Detect which cell encompasses the target text, then output its [X, Y] center coordinate. 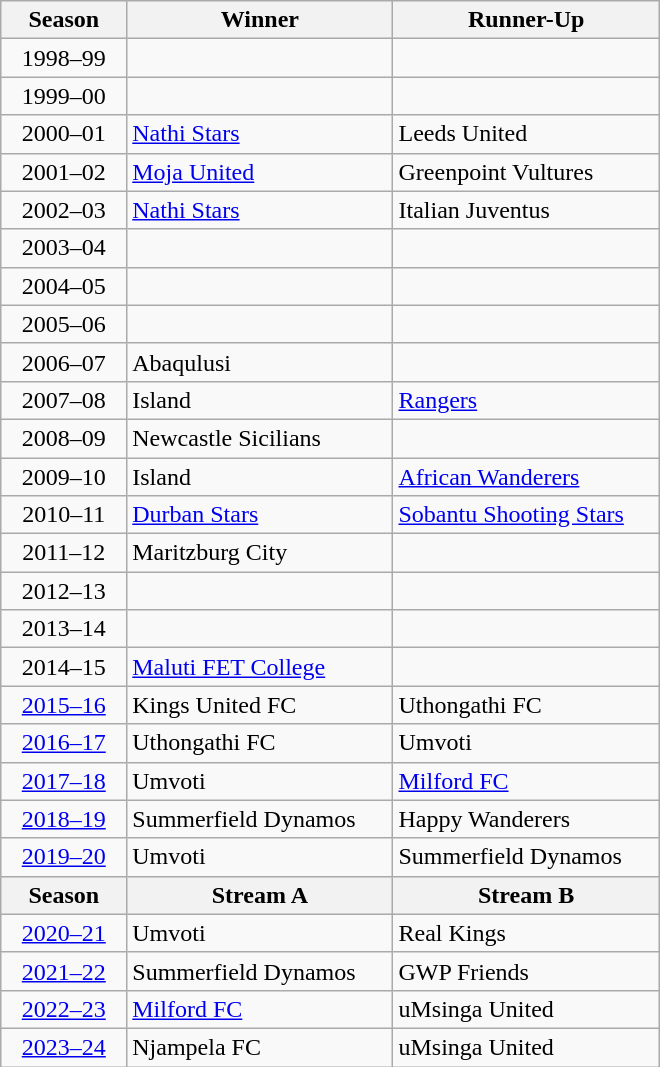
GWP Friends [526, 971]
2004–05 [64, 286]
2006–07 [64, 362]
Njampela FC [260, 1047]
2009–10 [64, 477]
2005–06 [64, 324]
2007–08 [64, 400]
2022–23 [64, 1009]
2003–04 [64, 248]
2002–03 [64, 210]
Happy Wanderers [526, 819]
Greenpoint Vultures [526, 172]
2015–16 [64, 705]
2001–02 [64, 172]
2011–12 [64, 553]
Stream B [526, 895]
Maluti FET College [260, 667]
Real Kings [526, 933]
2000–01 [64, 134]
2023–24 [64, 1047]
Moja United [260, 172]
2021–22 [64, 971]
2018–19 [64, 819]
2008–09 [64, 438]
2019–20 [64, 857]
2017–18 [64, 781]
Leeds United [526, 134]
1999–00 [64, 96]
2012–13 [64, 591]
Stream A [260, 895]
Newcastle Sicilians [260, 438]
Italian Juventus [526, 210]
Abaqulusi [260, 362]
2013–14 [64, 629]
Winner [260, 20]
Rangers [526, 400]
2010–11 [64, 515]
Durban Stars [260, 515]
2014–15 [64, 667]
2020–21 [64, 933]
1998–99 [64, 58]
Maritzburg City [260, 553]
2016–17 [64, 743]
Runner-Up [526, 20]
African Wanderers [526, 477]
Kings United FC [260, 705]
Sobantu Shooting Stars [526, 515]
